Extract the (X, Y) coordinate from the center of the cell holding the provided text.  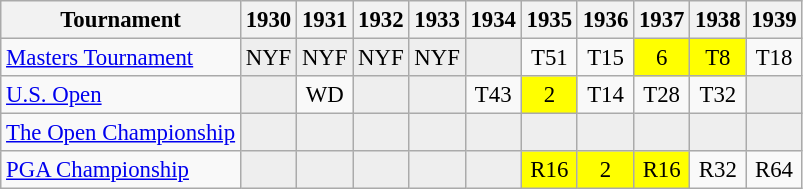
WD (325, 95)
1938 (718, 20)
1932 (381, 20)
1936 (605, 20)
1931 (325, 20)
1934 (493, 20)
1933 (437, 20)
Masters Tournament (121, 58)
1937 (662, 20)
T15 (605, 58)
The Open Championship (121, 133)
T32 (718, 95)
R64 (774, 170)
T43 (493, 95)
T8 (718, 58)
PGA Championship (121, 170)
1930 (268, 20)
T28 (662, 95)
T14 (605, 95)
U.S. Open (121, 95)
Tournament (121, 20)
T51 (549, 58)
6 (662, 58)
R32 (718, 170)
1935 (549, 20)
T18 (774, 58)
1939 (774, 20)
